Find where the given text appears and provide that cell's center as (x, y) coordinate. 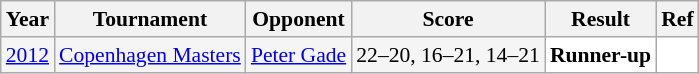
Runner-up (600, 55)
Ref (677, 19)
22–20, 16–21, 14–21 (448, 55)
Opponent (298, 19)
Score (448, 19)
Result (600, 19)
2012 (28, 55)
Peter Gade (298, 55)
Year (28, 19)
Copenhagen Masters (150, 55)
Tournament (150, 19)
